Return the (x, y) coordinate for the center point of the cell that contains the specified text.  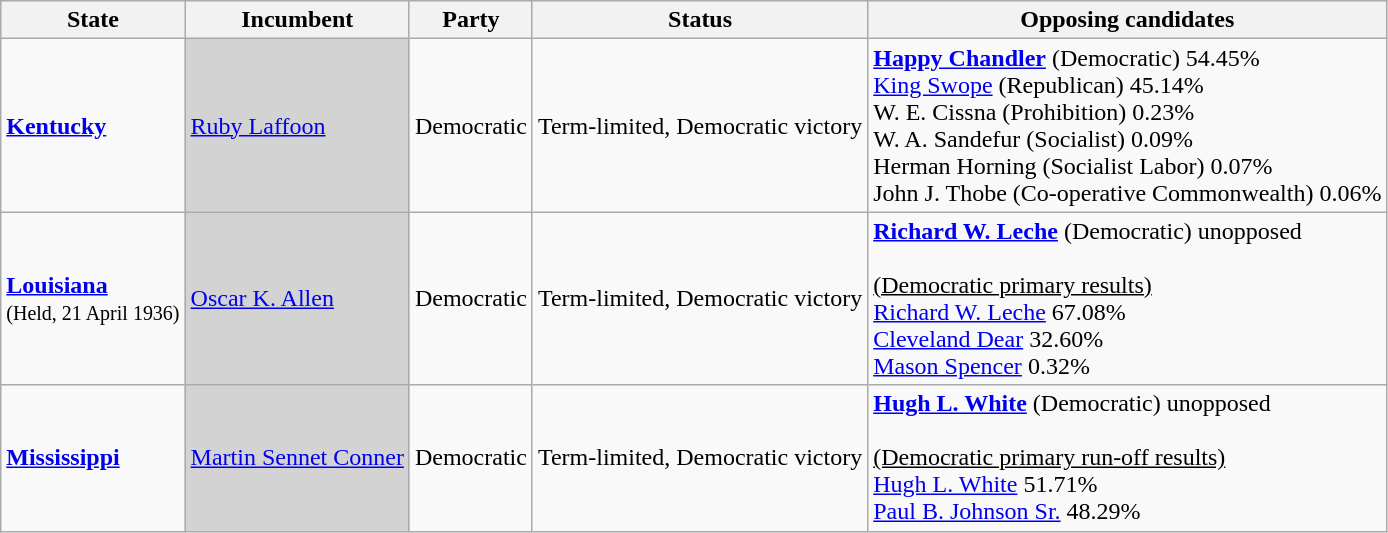
Kentucky (93, 126)
State (93, 20)
Incumbent (297, 20)
Ruby Laffoon (297, 126)
Status (700, 20)
Party (470, 20)
Martin Sennet Conner (297, 458)
Oscar K. Allen (297, 298)
Hugh L. White (Democratic) unopposed(Democratic primary run-off results)Hugh L. White 51.71%Paul B. Johnson Sr. 48.29% (1128, 458)
Richard W. Leche (Democratic) unopposed(Democratic primary results)Richard W. Leche 67.08%Cleveland Dear 32.60%Mason Spencer 0.32% (1128, 298)
Opposing candidates (1128, 20)
Louisiana(Held, 21 April 1936) (93, 298)
Mississippi (93, 458)
